Output the (x, y) coordinate of the center of the cell containing the given text.  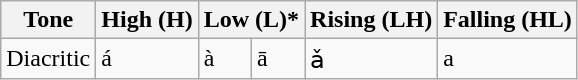
Tone (48, 20)
Diacritic (48, 59)
ā (278, 59)
à (224, 59)
Rising (LH) (372, 20)
Falling (HL) (508, 20)
á (147, 59)
High (H) (147, 20)
ǎ (372, 59)
Low (L)* (251, 20)
a (508, 59)
